Locate the cell with the specified text and output its (x, y) center coordinate. 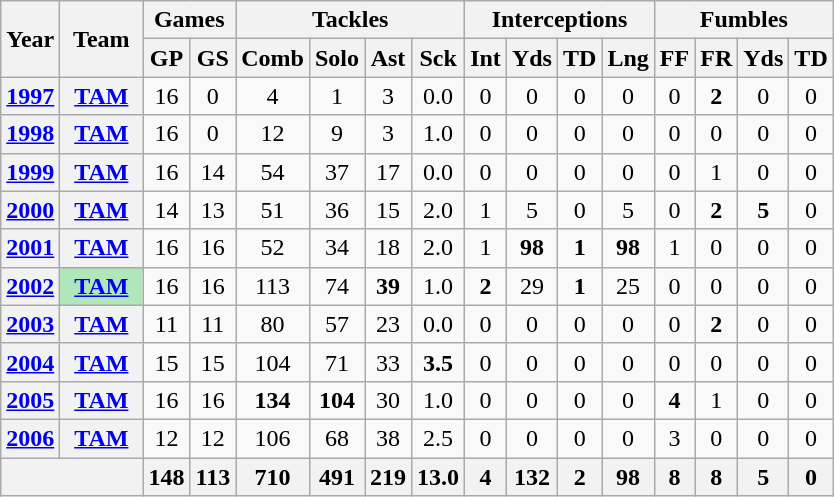
Ast (388, 58)
1998 (30, 134)
2004 (30, 362)
Games (190, 20)
9 (336, 134)
Lng (628, 58)
106 (273, 438)
2001 (30, 248)
3.5 (438, 362)
148 (166, 477)
71 (336, 362)
FR (716, 58)
FF (674, 58)
13 (213, 210)
GP (166, 58)
Team (102, 39)
219 (388, 477)
39 (388, 286)
18 (388, 248)
Comb (273, 58)
37 (336, 172)
54 (273, 172)
2002 (30, 286)
36 (336, 210)
51 (273, 210)
2003 (30, 324)
33 (388, 362)
1999 (30, 172)
GS (213, 58)
Sck (438, 58)
2.5 (438, 438)
23 (388, 324)
38 (388, 438)
132 (532, 477)
80 (273, 324)
Solo (336, 58)
74 (336, 286)
2005 (30, 400)
68 (336, 438)
1997 (30, 96)
57 (336, 324)
491 (336, 477)
Fumbles (744, 20)
2006 (30, 438)
Interceptions (560, 20)
29 (532, 286)
13.0 (438, 477)
134 (273, 400)
25 (628, 286)
30 (388, 400)
Int (486, 58)
Tackles (350, 20)
Year (30, 39)
34 (336, 248)
710 (273, 477)
17 (388, 172)
2000 (30, 210)
52 (273, 248)
